Determine the [x, y] coordinate at the center of the cell enclosing the given text.  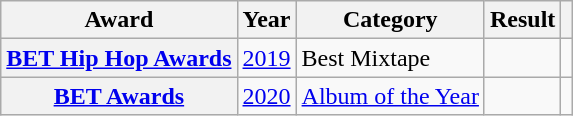
Album of the Year [390, 96]
2019 [266, 58]
BET Awards [119, 96]
Award [119, 20]
Category [390, 20]
2020 [266, 96]
Result [522, 20]
BET Hip Hop Awards [119, 58]
Year [266, 20]
Best Mixtape [390, 58]
